Find where the given text appears and provide that cell's center as [x, y] coordinate. 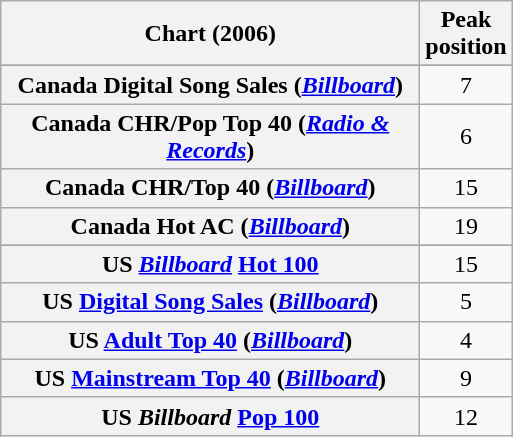
5 [466, 302]
Canada CHR/Pop Top 40 (Radio & Records) [210, 136]
7 [466, 85]
Canada Hot AC (Billboard) [210, 226]
4 [466, 340]
6 [466, 136]
US Billboard Hot 100 [210, 264]
Peakposition [466, 34]
US Mainstream Top 40 (Billboard) [210, 378]
US Digital Song Sales (Billboard) [210, 302]
Chart (2006) [210, 34]
12 [466, 416]
Canada Digital Song Sales (Billboard) [210, 85]
US Adult Top 40 (Billboard) [210, 340]
Canada CHR/Top 40 (Billboard) [210, 188]
9 [466, 378]
US Billboard Pop 100 [210, 416]
19 [466, 226]
